Return the [x, y] coordinate for the center point of the cell that contains the specified text.  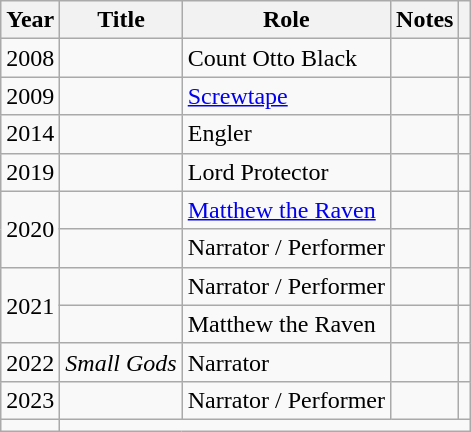
Engler [286, 134]
2009 [30, 96]
Small Gods [121, 362]
Year [30, 20]
Title [121, 20]
Count Otto Black [286, 58]
2014 [30, 134]
Lord Protector [286, 172]
Screwtape [286, 96]
2023 [30, 400]
2008 [30, 58]
Notes [425, 20]
2019 [30, 172]
Narrator [286, 362]
2021 [30, 305]
Role [286, 20]
2022 [30, 362]
2020 [30, 229]
